Locate the cell with the specified text and output its [X, Y] center coordinate. 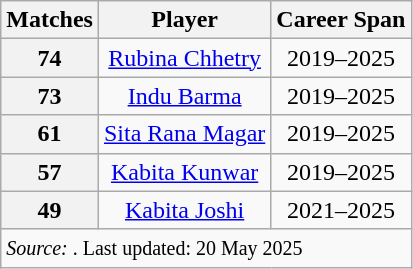
Player [184, 20]
2021–2025 [341, 210]
Kabita Kunwar [184, 172]
Source: . Last updated: 20 May 2025 [206, 248]
Indu Barma [184, 96]
Rubina Chhetry [184, 58]
Kabita Joshi [184, 210]
57 [50, 172]
Sita Rana Magar [184, 134]
Matches [50, 20]
61 [50, 134]
73 [50, 96]
49 [50, 210]
Career Span [341, 20]
74 [50, 58]
